Locate the cell with the specified text and output its [x, y] center coordinate. 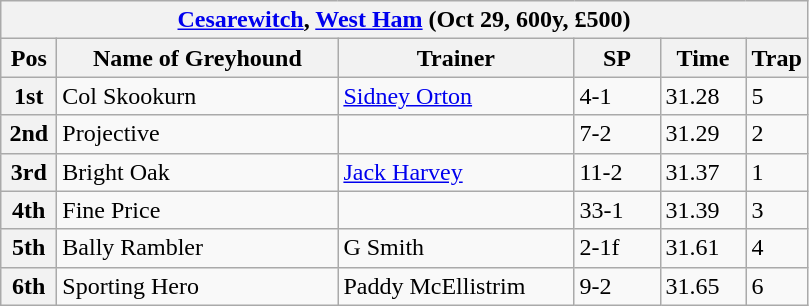
3rd [29, 172]
Name of Greyhound [198, 58]
31.29 [703, 134]
3 [776, 210]
G Smith [456, 248]
Pos [29, 58]
Trap [776, 58]
4-1 [617, 96]
5th [29, 248]
Time [703, 58]
Trainer [456, 58]
Sporting Hero [198, 286]
33-1 [617, 210]
2 [776, 134]
9-2 [617, 286]
Jack Harvey [456, 172]
Bally Rambler [198, 248]
31.37 [703, 172]
1st [29, 96]
31.61 [703, 248]
5 [776, 96]
Bright Oak [198, 172]
Cesarewitch, West Ham (Oct 29, 600y, £500) [404, 20]
4th [29, 210]
7-2 [617, 134]
2-1f [617, 248]
Paddy McEllistrim [456, 286]
31.28 [703, 96]
6 [776, 286]
2nd [29, 134]
Fine Price [198, 210]
11-2 [617, 172]
31.65 [703, 286]
31.39 [703, 210]
4 [776, 248]
Projective [198, 134]
Col Skookurn [198, 96]
6th [29, 286]
Sidney Orton [456, 96]
1 [776, 172]
SP [617, 58]
